Locate the cell with the specified text and output its (X, Y) center coordinate. 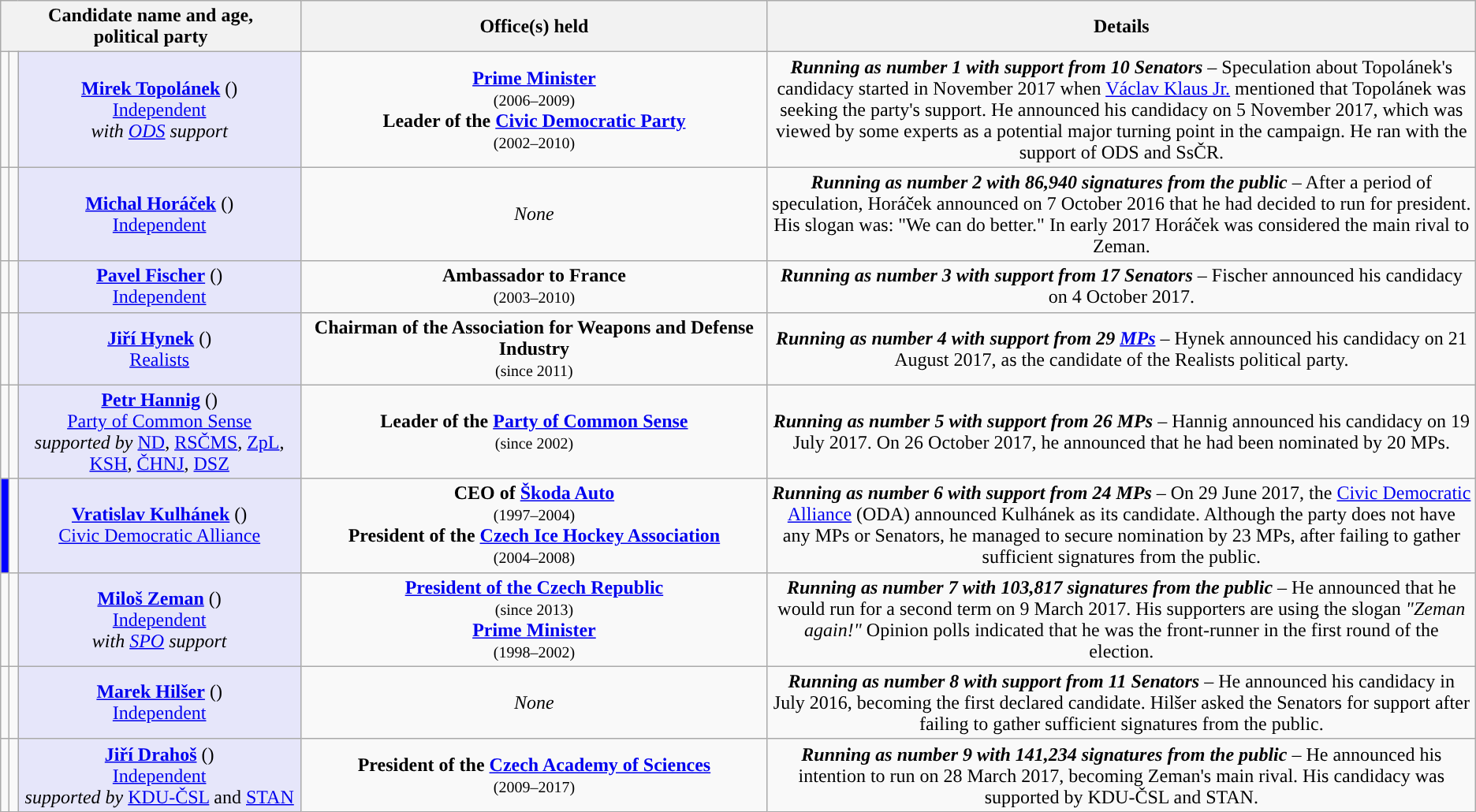
Michal Horáček ()Independent (159, 214)
Jiří Drahoš ()Independentsupported by KDU-ČSL and STAN (159, 775)
Miloš Zeman ()Independentwith SPO support (159, 620)
Leader of the Party of Common Sense(since 2002) (534, 432)
Details (1121, 27)
Chairman of the Association for Weapons and Defense Industry(since 2011) (534, 348)
President of the Czech Academy of Sciences(2009–2017) (534, 775)
Pavel Fischer ()Independent (159, 287)
Candidate name and age,political party (151, 27)
Running as number 4 with support from 29 MPs – Hynek announced his candidacy on 21 August 2017, as the candidate of the Realists political party. (1121, 348)
Mirek Topolánek ()Independentwith ODS support (159, 110)
Ambassador to France(2003–2010) (534, 287)
Marek Hilšer ()Independent (159, 702)
Jiří Hynek ()Realists (159, 348)
CEO of Škoda Auto(1997–2004)President of the Czech Ice Hockey Association(2004–2008) (534, 525)
President of the Czech Republic(since 2013)Prime Minister(1998–2002) (534, 620)
Petr Hannig ()Party of Common Sensesupported by ND, RSČMS, ZpL, KSH, ČHNJ, DSZ (159, 432)
Running as number 3 with support from 17 Senators – Fischer announced his candidacy on 4 October 2017. (1121, 287)
Prime Minister(2006–2009)Leader of the Civic Democratic Party(2002–2010) (534, 110)
Vratislav Kulhánek ()Civic Democratic Alliance (159, 525)
Office(s) held (534, 27)
